Capture the cell that displays the provided text and extract its [X, Y] central coordinate. 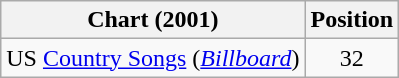
Chart (2001) [153, 20]
32 [352, 58]
US Country Songs (Billboard) [153, 58]
Position [352, 20]
